Return (X, Y) of the center of cell containing provided text 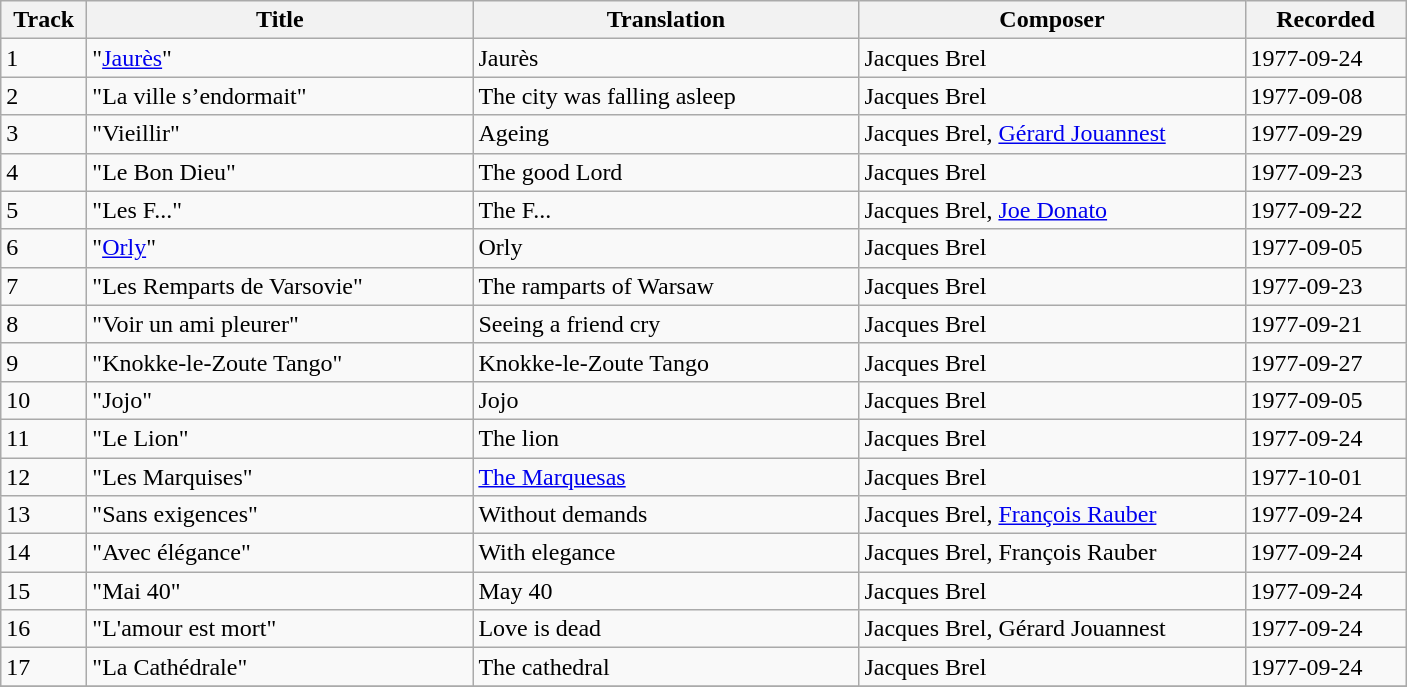
9 (44, 362)
Jojo (666, 400)
"La ville s’endormait" (280, 96)
The F... (666, 210)
Ageing (666, 134)
Recorded (1326, 20)
The lion (666, 438)
The cathedral (666, 667)
17 (44, 667)
1977-10-01 (1326, 477)
The ramparts of Warsaw (666, 286)
"Vieillir" (280, 134)
Knokke-le-Zoute Tango (666, 362)
1977-09-21 (1326, 324)
"La Cathédrale" (280, 667)
"Sans exigences" (280, 515)
6 (44, 248)
11 (44, 438)
15 (44, 591)
8 (44, 324)
"Les Marquises" (280, 477)
"L'amour est mort" (280, 629)
"Avec élégance" (280, 553)
"Orly" (280, 248)
Translation (666, 20)
May 40 (666, 591)
With elegance (666, 553)
7 (44, 286)
"Knokke-le-Zoute Tango" (280, 362)
Track (44, 20)
1977-09-22 (1326, 210)
Seeing a friend cry (666, 324)
13 (44, 515)
10 (44, 400)
Jaurès (666, 58)
Without demands (666, 515)
Title (280, 20)
3 (44, 134)
The good Lord (666, 172)
"Le Bon Dieu" (280, 172)
Orly (666, 248)
"Jojo" (280, 400)
"Les F..." (280, 210)
4 (44, 172)
1977-09-27 (1326, 362)
The city was falling asleep (666, 96)
"Les Remparts de Varsovie" (280, 286)
Jacques Brel, Joe Donato (1052, 210)
5 (44, 210)
1977-09-08 (1326, 96)
12 (44, 477)
"Jaurès" (280, 58)
Love is dead (666, 629)
2 (44, 96)
16 (44, 629)
The Marquesas (666, 477)
"Mai 40" (280, 591)
1 (44, 58)
1977-09-29 (1326, 134)
"Le Lion" (280, 438)
Composer (1052, 20)
14 (44, 553)
"Voir un ami pleurer" (280, 324)
